Find where the given text appears and provide that cell's center as (x, y) coordinate. 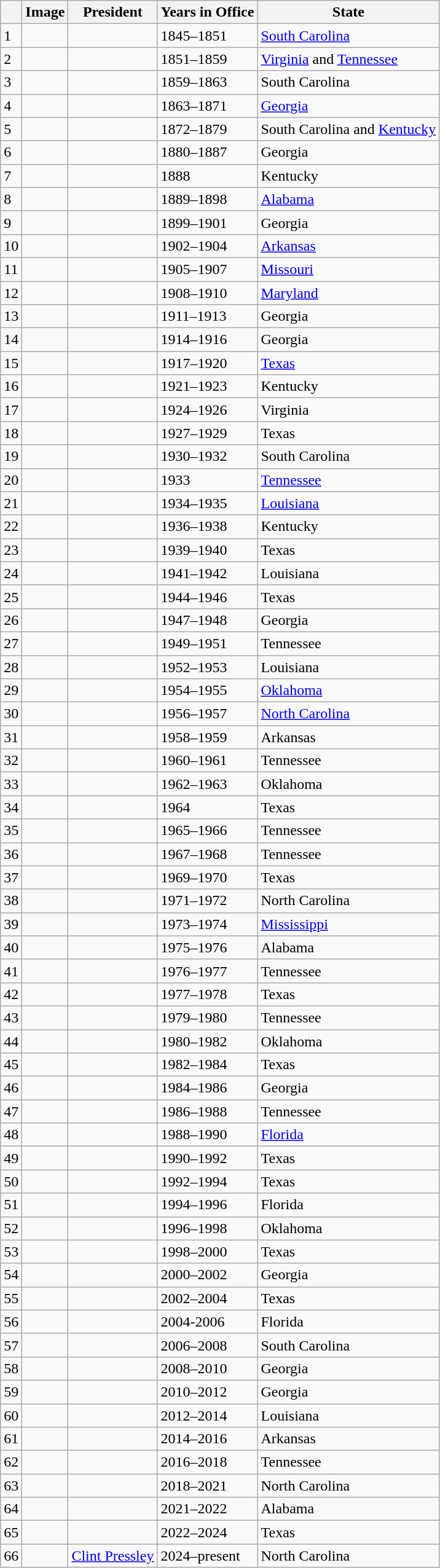
25 (11, 597)
1911–1913 (208, 316)
Virginia (348, 410)
1889–1898 (208, 199)
1 (11, 36)
2008–2010 (208, 1368)
1994–1996 (208, 1205)
1941–1942 (208, 573)
1927–1929 (208, 433)
31 (11, 737)
1888 (208, 176)
2022–2024 (208, 1532)
62 (11, 1462)
1944–1946 (208, 597)
35 (11, 831)
23 (11, 550)
Image (45, 12)
52 (11, 1228)
1914–1916 (208, 340)
50 (11, 1182)
58 (11, 1368)
1905–1907 (208, 269)
1962–1963 (208, 784)
2004-2006 (208, 1322)
1908–1910 (208, 293)
1917–1920 (208, 363)
2010–2012 (208, 1392)
1976–1977 (208, 971)
1969–1970 (208, 877)
42 (11, 994)
1996–1998 (208, 1228)
1952–1953 (208, 667)
Years in Office (208, 12)
5 (11, 129)
43 (11, 1017)
2014–2016 (208, 1439)
2006–2008 (208, 1345)
Maryland (348, 293)
State (348, 12)
53 (11, 1252)
4 (11, 106)
19 (11, 457)
Virginia and Tennessee (348, 59)
66 (11, 1556)
56 (11, 1322)
1872–1879 (208, 129)
2002–2004 (208, 1298)
57 (11, 1345)
63 (11, 1486)
6 (11, 152)
46 (11, 1088)
1902–1904 (208, 246)
38 (11, 901)
27 (11, 643)
37 (11, 877)
1933 (208, 480)
1973–1974 (208, 924)
39 (11, 924)
1934–1935 (208, 503)
1958–1959 (208, 737)
8 (11, 199)
1986–1988 (208, 1111)
1899–1901 (208, 222)
1939–1940 (208, 550)
President (113, 12)
14 (11, 340)
2016–2018 (208, 1462)
1954–1955 (208, 691)
Mississippi (348, 924)
12 (11, 293)
1971–1972 (208, 901)
41 (11, 971)
1998–2000 (208, 1252)
54 (11, 1275)
1947–1948 (208, 620)
1863–1871 (208, 106)
55 (11, 1298)
29 (11, 691)
2018–2021 (208, 1486)
30 (11, 714)
11 (11, 269)
South Carolina and Kentucky (348, 129)
28 (11, 667)
61 (11, 1439)
2024–present (208, 1556)
2 (11, 59)
1975–1976 (208, 947)
1956–1957 (208, 714)
1988–1990 (208, 1135)
49 (11, 1158)
26 (11, 620)
1967–1968 (208, 854)
1859–1863 (208, 82)
21 (11, 503)
1936–1938 (208, 527)
18 (11, 433)
1964 (208, 807)
13 (11, 316)
2012–2014 (208, 1415)
1982–1984 (208, 1065)
17 (11, 410)
10 (11, 246)
45 (11, 1065)
1992–1994 (208, 1182)
65 (11, 1532)
3 (11, 82)
1845–1851 (208, 36)
51 (11, 1205)
1984–1986 (208, 1088)
1921–1923 (208, 386)
1949–1951 (208, 643)
2000–2002 (208, 1275)
15 (11, 363)
20 (11, 480)
24 (11, 573)
32 (11, 761)
47 (11, 1111)
16 (11, 386)
1977–1978 (208, 994)
1979–1980 (208, 1017)
34 (11, 807)
33 (11, 784)
1960–1961 (208, 761)
64 (11, 1509)
1851–1859 (208, 59)
36 (11, 854)
1880–1887 (208, 152)
Clint Pressley (113, 1556)
40 (11, 947)
59 (11, 1392)
1924–1926 (208, 410)
1965–1966 (208, 831)
9 (11, 222)
1980–1982 (208, 1041)
2021–2022 (208, 1509)
48 (11, 1135)
22 (11, 527)
1930–1932 (208, 457)
60 (11, 1415)
Missouri (348, 269)
44 (11, 1041)
1990–1992 (208, 1158)
7 (11, 176)
